Detect which cell encompasses the target text, then output its [X, Y] center coordinate. 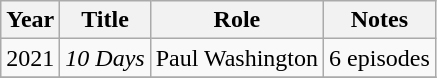
Notes [380, 20]
6 episodes [380, 58]
Role [236, 20]
Paul Washington [236, 58]
Title [105, 20]
10 Days [105, 58]
2021 [30, 58]
Year [30, 20]
